Find where the given text appears and provide that cell's center as [x, y] coordinate. 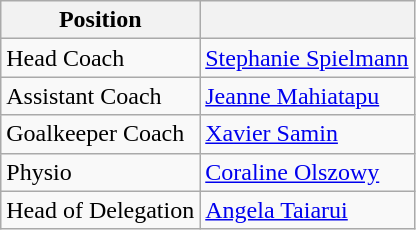
Head Coach [100, 58]
Xavier Samin [307, 134]
Stephanie Spielmann [307, 58]
Assistant Coach [100, 96]
Head of Delegation [100, 210]
Jeanne Mahiatapu [307, 96]
Coraline Olszowy [307, 172]
Angela Taiarui [307, 210]
Physio [100, 172]
Goalkeeper Coach [100, 134]
Position [100, 20]
